Determine the (X, Y) coordinate at the center of the cell enclosing the given text.  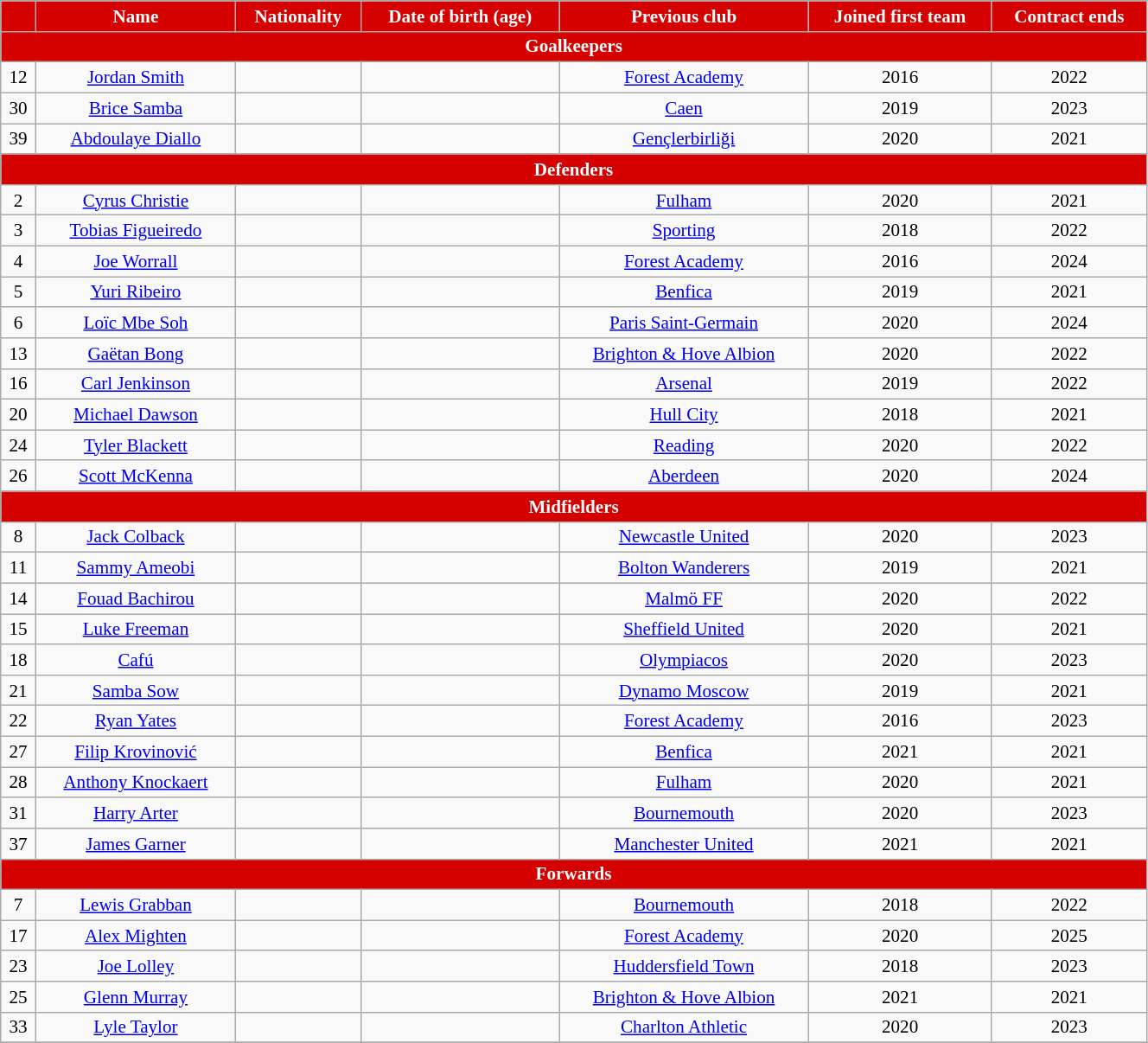
Filip Krovinović (135, 751)
Sporting (684, 230)
Previous club (684, 16)
31 (19, 813)
37 (19, 844)
Glenn Murray (135, 996)
20 (19, 415)
5 (19, 292)
Sammy Ameobi (135, 567)
Defenders (574, 170)
Bolton Wanderers (684, 567)
Yuri Ribeiro (135, 292)
Sheffield United (684, 630)
Midfielders (574, 507)
Lewis Grabban (135, 905)
Cafú (135, 659)
Arsenal (684, 384)
Abdoulaye Diallo (135, 138)
24 (19, 445)
Caen (684, 107)
2025 (1068, 936)
Paris Saint-Germain (684, 322)
6 (19, 322)
Reading (684, 445)
33 (19, 1027)
Nationality (299, 16)
Anthony Knockaert (135, 782)
18 (19, 659)
Tobias Figueiredo (135, 230)
Contract ends (1068, 16)
Aberdeen (684, 476)
Brice Samba (135, 107)
Michael Dawson (135, 415)
Charlton Athletic (684, 1027)
26 (19, 476)
Name (135, 16)
21 (19, 690)
15 (19, 630)
3 (19, 230)
25 (19, 996)
30 (19, 107)
Joe Worrall (135, 261)
Olympiacos (684, 659)
8 (19, 536)
Loïc Mbe Soh (135, 322)
Date of birth (age) (460, 16)
Samba Sow (135, 690)
Hull City (684, 415)
11 (19, 567)
Manchester United (684, 844)
12 (19, 78)
Malmö FF (684, 598)
Luke Freeman (135, 630)
14 (19, 598)
Dynamo Moscow (684, 690)
17 (19, 936)
22 (19, 721)
Alex Mighten (135, 936)
James Garner (135, 844)
Fouad Bachirou (135, 598)
23 (19, 965)
28 (19, 782)
Jack Colback (135, 536)
Ryan Yates (135, 721)
Gaëtan Bong (135, 353)
13 (19, 353)
Lyle Taylor (135, 1027)
Gençlerbirliği (684, 138)
4 (19, 261)
Tyler Blackett (135, 445)
Cyrus Christie (135, 199)
2 (19, 199)
7 (19, 905)
Jordan Smith (135, 78)
Forwards (574, 873)
Goalkeepers (574, 47)
Scott McKenna (135, 476)
Joined first team (900, 16)
Huddersfield Town (684, 965)
Harry Arter (135, 813)
Newcastle United (684, 536)
39 (19, 138)
27 (19, 751)
Carl Jenkinson (135, 384)
Joe Lolley (135, 965)
16 (19, 384)
